For the text-containing cell, return its midpoint in (x, y) coordinate format. 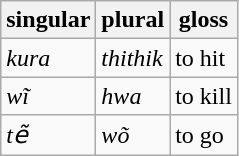
gloss (204, 20)
singular (48, 20)
plural (133, 20)
hwa (133, 96)
to go (204, 135)
to kill (204, 96)
thithik (133, 58)
to hit (204, 58)
wĩ (48, 96)
kura (48, 58)
wõ (133, 135)
tẽ (48, 135)
